Provide the (x, y) coordinate of the cell's center where the given text is located.  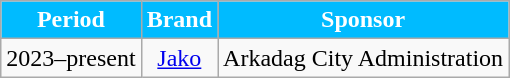
Sponsor (364, 20)
Jako (179, 58)
2023–present (71, 58)
Period (71, 20)
Brand (179, 20)
Arkadag City Administration (364, 58)
